Pinpoint the cell where the given text exists, returning its [x, y] midpoint coordinate. 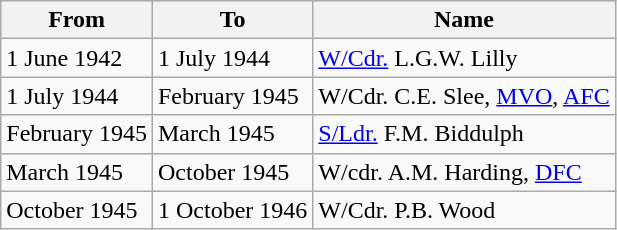
W/Cdr. L.G.W. Lilly [464, 58]
W/cdr. A.M. Harding, DFC [464, 172]
W/Cdr. C.E. Slee, MVO, AFC [464, 96]
S/Ldr. F.M. Biddulph [464, 134]
1 October 1946 [232, 210]
W/Cdr. P.B. Wood [464, 210]
From [77, 20]
Name [464, 20]
1 June 1942 [77, 58]
To [232, 20]
